Identify which cell holds the provided text, then report its [x, y] central coordinate. 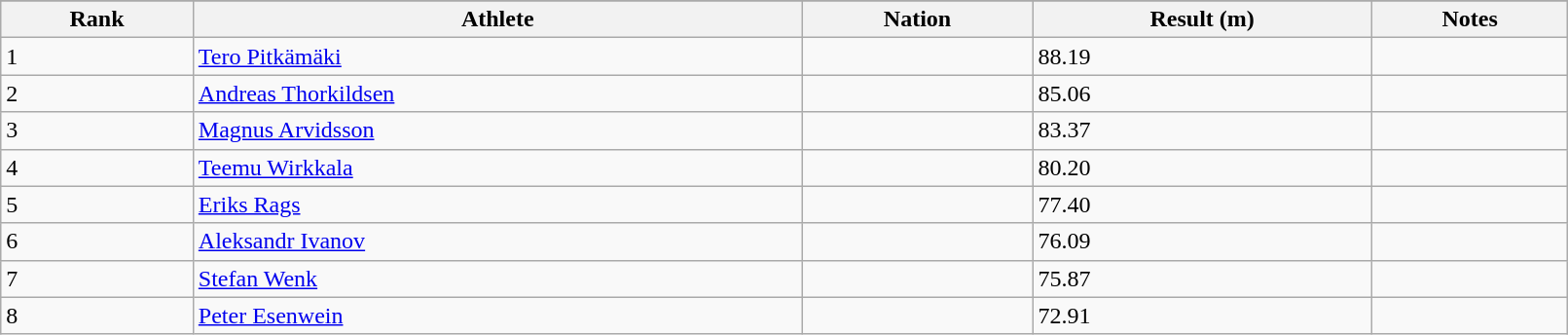
Result (m) [1203, 19]
88.19 [1203, 56]
Tero Pitkämäki [497, 56]
77.40 [1203, 205]
3 [97, 130]
5 [97, 205]
Athlete [497, 19]
7 [97, 279]
83.37 [1203, 130]
85.06 [1203, 93]
Rank [97, 19]
Teemu Wirkkala [497, 167]
Aleksandr Ivanov [497, 242]
2 [97, 93]
80.20 [1203, 167]
Eriks Rags [497, 205]
1 [97, 56]
Stefan Wenk [497, 279]
Peter Esenwein [497, 316]
6 [97, 242]
76.09 [1203, 242]
Andreas Thorkildsen [497, 93]
Nation [917, 19]
4 [97, 167]
Notes [1470, 19]
8 [97, 316]
Magnus Arvidsson [497, 130]
72.91 [1203, 316]
75.87 [1203, 279]
